Find where the given text appears and provide that cell's center as [X, Y] coordinate. 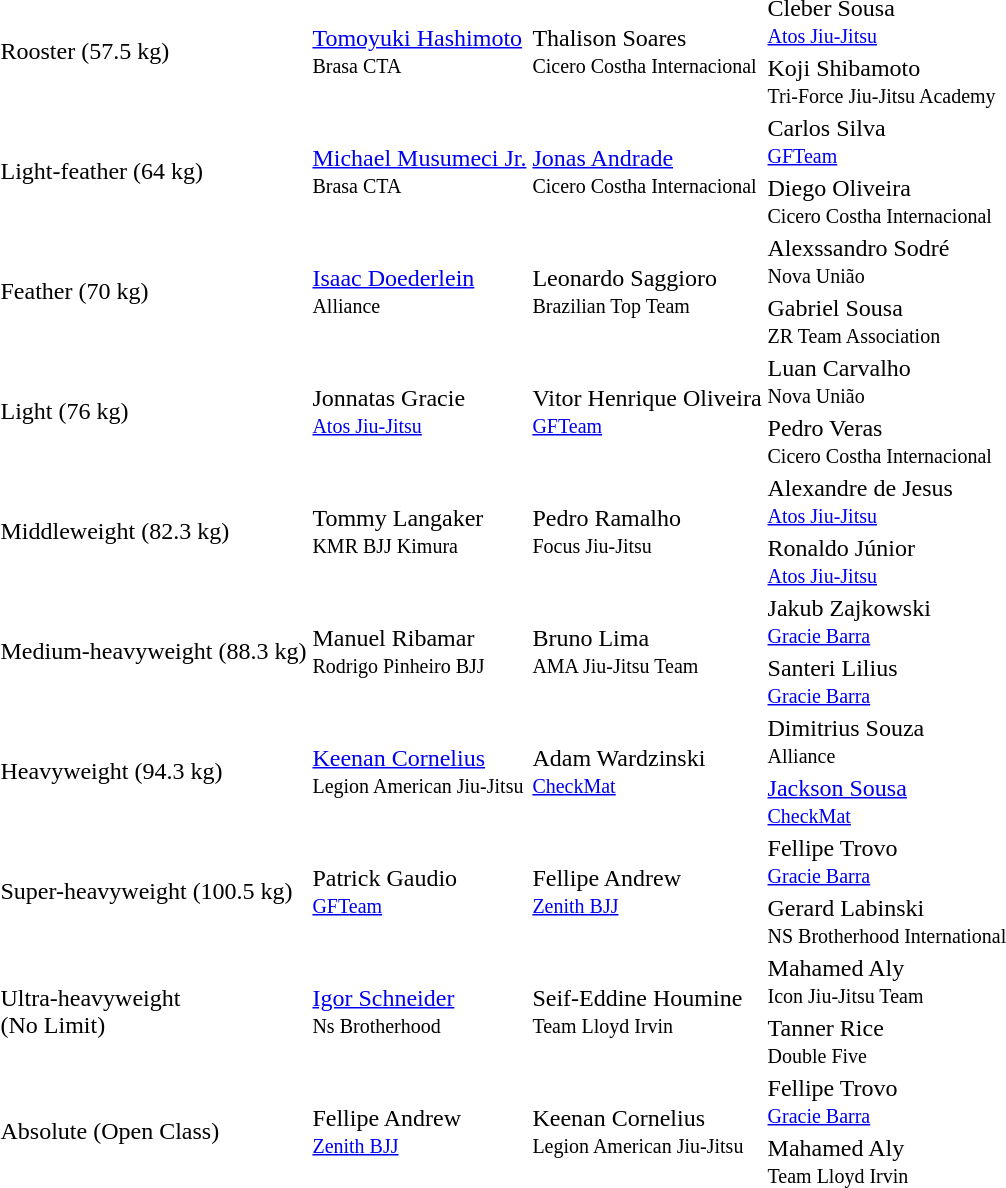
Jonas AndradeCicero Costha Internacional [647, 172]
Jonnatas GracieAtos Jiu-Jitsu [420, 412]
Isaac DoederleinAlliance [420, 292]
Fellipe AndrewZenith BJJ [647, 892]
Tommy LangakerKMR BJJ Kimura [420, 532]
Patrick GaudioGFTeam [420, 892]
Michael Musumeci Jr.Brasa CTA [420, 172]
Igor SchneiderNs Brotherhood [420, 1012]
Adam WardzinskiCheckMat [647, 772]
Keenan CorneliusLegion American Jiu-Jitsu [420, 772]
Pedro RamalhoFocus Jiu-Jitsu [647, 532]
Vitor Henrique OliveiraGFTeam [647, 412]
Seif-Eddine HoumineTeam Lloyd Irvin [647, 1012]
Leonardo SaggioroBrazilian Top Team [647, 292]
Bruno LimaAMA Jiu-Jitsu Team [647, 652]
Manuel RibamarRodrigo Pinheiro BJJ [420, 652]
